Scan for the cell matching the given text and deliver its (x, y) coordinate at center. 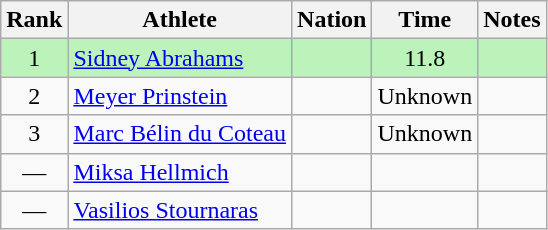
Notes (512, 20)
Nation (332, 20)
Meyer Prinstein (180, 96)
3 (34, 134)
Vasilios Stournaras (180, 210)
Marc Bélin du Coteau (180, 134)
Sidney Abrahams (180, 58)
Rank (34, 20)
Time (425, 20)
1 (34, 58)
11.8 (425, 58)
Miksa Hellmich (180, 172)
Athlete (180, 20)
2 (34, 96)
